From the cell containing the given text, extract its center point as (X, Y) coordinate. 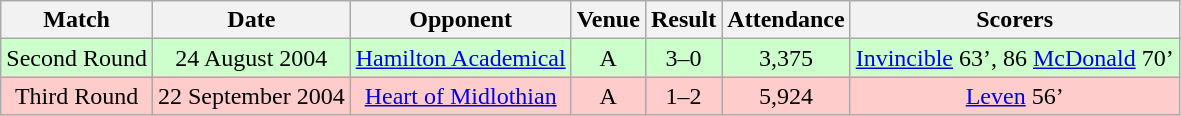
Result (683, 20)
Venue (608, 20)
Third Round (77, 96)
1–2 (683, 96)
24 August 2004 (251, 58)
Date (251, 20)
Second Round (77, 58)
Leven 56’ (1014, 96)
Invincible 63’, 86 McDonald 70’ (1014, 58)
Scorers (1014, 20)
Match (77, 20)
3–0 (683, 58)
Heart of Midlothian (460, 96)
Hamilton Academical (460, 58)
Opponent (460, 20)
Attendance (786, 20)
5,924 (786, 96)
3,375 (786, 58)
22 September 2004 (251, 96)
